Return [X, Y] of the center of cell containing provided text 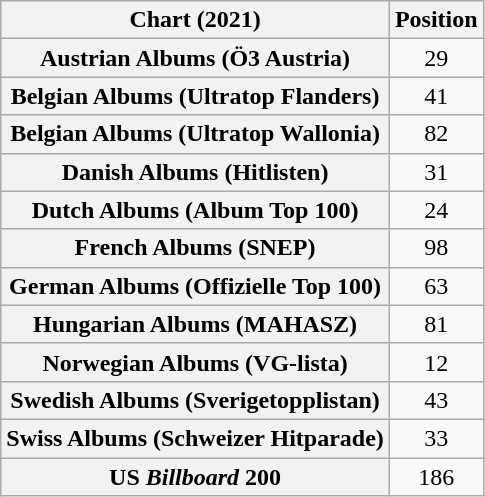
Danish Albums (Hitlisten) [196, 172]
Austrian Albums (Ö3 Austria) [196, 58]
Dutch Albums (Album Top 100) [196, 210]
Position [436, 20]
29 [436, 58]
German Albums (Offizielle Top 100) [196, 286]
Hungarian Albums (MAHASZ) [196, 324]
Chart (2021) [196, 20]
Swiss Albums (Schweizer Hitparade) [196, 438]
31 [436, 172]
Swedish Albums (Sverigetopplistan) [196, 400]
24 [436, 210]
63 [436, 286]
41 [436, 96]
186 [436, 477]
US Billboard 200 [196, 477]
Norwegian Albums (VG-lista) [196, 362]
81 [436, 324]
82 [436, 134]
33 [436, 438]
French Albums (SNEP) [196, 248]
Belgian Albums (Ultratop Wallonia) [196, 134]
98 [436, 248]
Belgian Albums (Ultratop Flanders) [196, 96]
12 [436, 362]
43 [436, 400]
